Determine the (X, Y) coordinate at the center of the cell enclosing the given text.  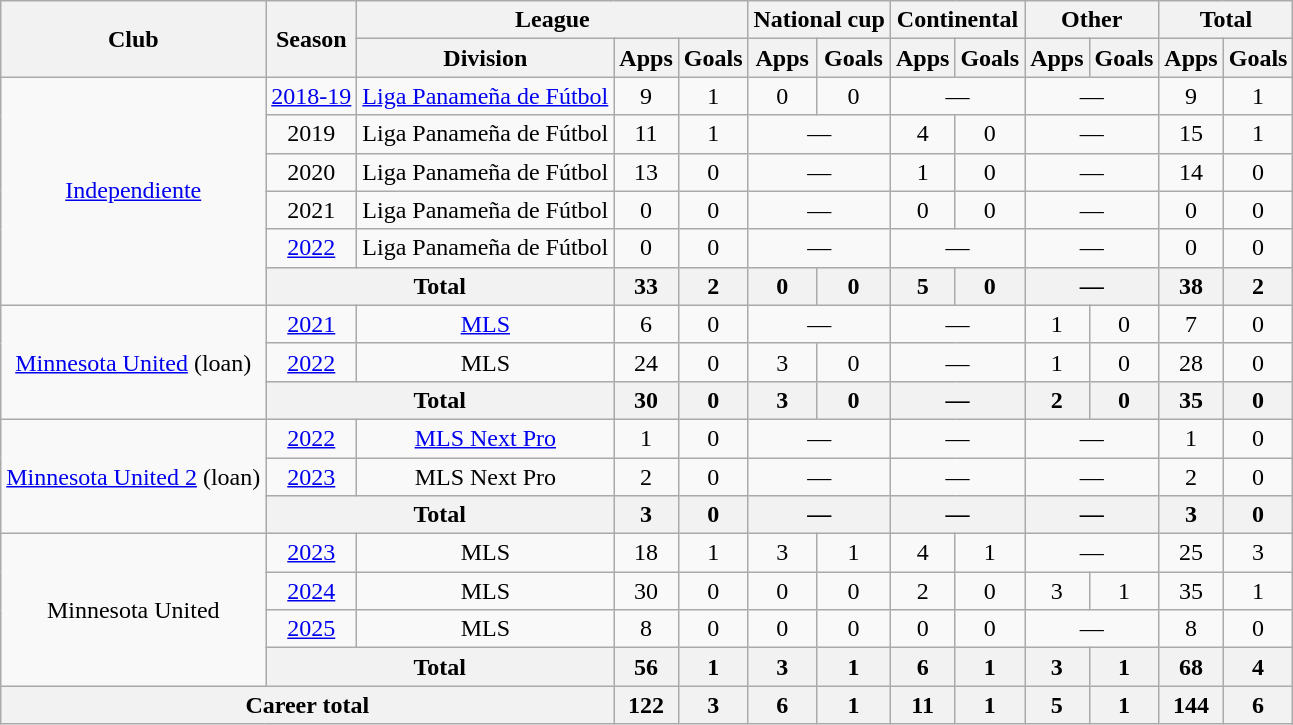
18 (646, 553)
Independiente (134, 191)
2025 (312, 629)
Club (134, 39)
2019 (312, 134)
14 (1191, 172)
Minnesota United 2 (loan) (134, 476)
2024 (312, 591)
Continental (957, 20)
33 (646, 286)
2020 (312, 172)
League (552, 20)
144 (1191, 705)
24 (646, 362)
Division (486, 58)
25 (1191, 553)
2018-19 (312, 96)
Season (312, 39)
Other (1092, 20)
122 (646, 705)
13 (646, 172)
68 (1191, 667)
Minnesota United (134, 610)
56 (646, 667)
Career total (308, 705)
National cup (819, 20)
15 (1191, 134)
Minnesota United (loan) (134, 362)
38 (1191, 286)
7 (1191, 324)
28 (1191, 362)
